Identify which cell holds the provided text, then report its (x, y) central coordinate. 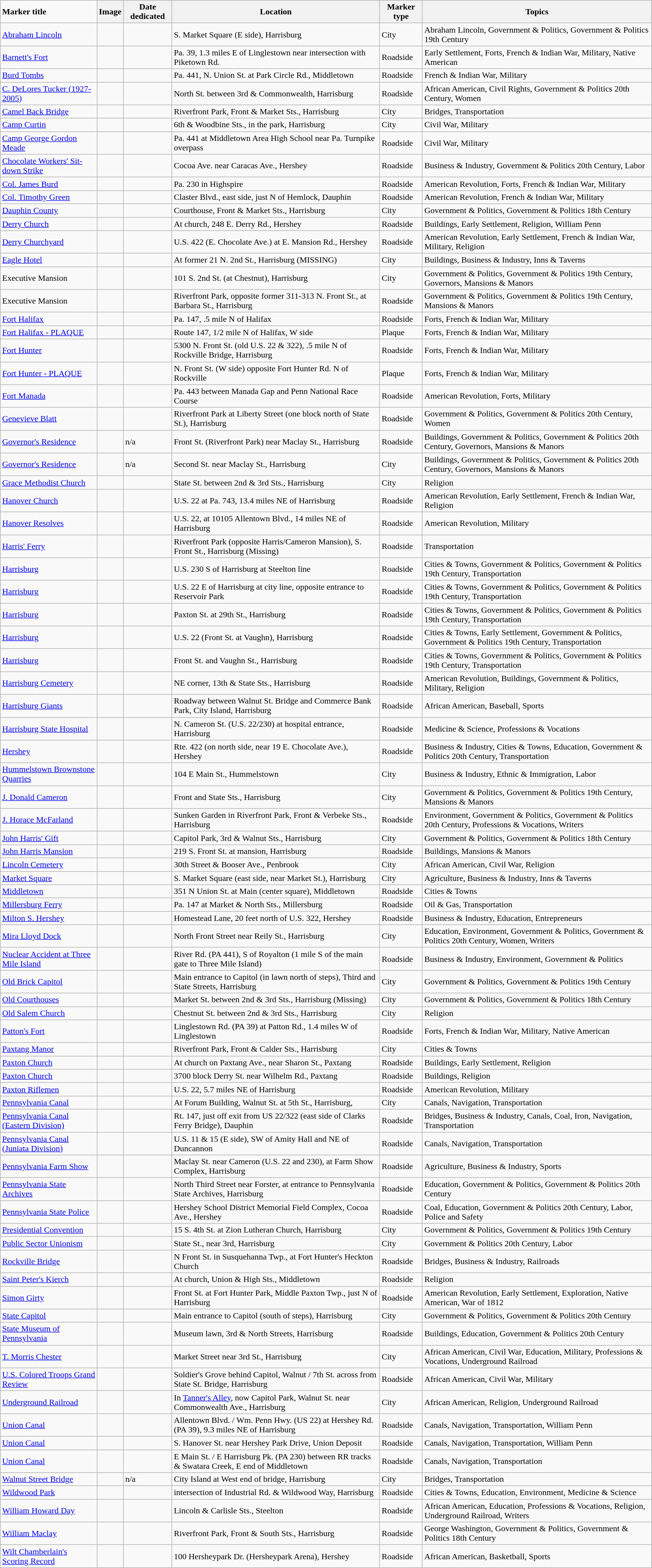
Front St. (Riverfront Park) near Maclay St., Harrisburg (276, 442)
Fort Hunter - PLAQUE (49, 373)
William Howard Day (49, 1511)
African American, Education, Professions & Vocations, Religion, Underground Railroad, Writers (537, 1511)
3700 block Derry St. near Wilhelm Rd., Paxtang (276, 1076)
104 E Main St., Hummelstown (276, 774)
Chocolate Workers' Sit-down Strike (49, 165)
Chestnut St. between 2nd & 3rd Sts., Harrisburg (276, 1013)
Front St. and Vaughn St., Harrisburg (276, 660)
N. Front St. (W side) opposite Fort Hunter Rd. N of Rockville (276, 373)
American Revolution, Forts, French & Indian War, Military (537, 184)
City Island at West end of bridge, Harrisburg (276, 1479)
Rt. 147, just off exit from US 22/322 (east side of Clarks Ferry Bridge), Dauphin (276, 1120)
Cities & Towns, Education, Environment, Medicine & Science (537, 1493)
Agriculture, Business & Industry, Sports (537, 1167)
Millersburg Ferry (49, 905)
Main entrance to Capitol (in lawn north of steps), Third and State Streets, Harrisburg (276, 982)
Oil & Gas, Transportation (537, 905)
American Revolution, French & Indian War, Military (537, 197)
Education, Government & Politics, Government & Politics 20th Century (537, 1189)
Riverfront Park, opposite former 311-313 N. Front St., at Barbara St., Harrisburg (276, 301)
Homestead Lane, 20 feet north of U.S. 322, Hershey (276, 918)
State Museum of Pennsylvania (49, 1333)
Fort Halifax (49, 319)
Location (276, 12)
American Revolution, Early Settlement, French & Indian War, Military, Religion (537, 242)
Transportation (537, 546)
Market Square (49, 878)
Public Sector Unionism (49, 1243)
Business & Industry, Environment, Government & Politics (537, 959)
African American, Civil War, Military (537, 1379)
Hanover Church (49, 501)
Capitol Park, 3rd & Walnut Sts., Harrisburg (276, 838)
U.S. 22 at Pa. 743, 13.4 miles NE of Harrisburg (276, 501)
Pa. 441 at Middletown Area High School near Pa. Turnpike overpass (276, 143)
State Capitol (49, 1316)
Underground Railroad (49, 1402)
6th & Woodbine Sts., in the park, Harrisburg (276, 125)
Topics (537, 12)
Buildings, Education, Government & Politics 20th Century (537, 1333)
Government & Politics, Government & Politics 20th Century, Women (537, 419)
Harrisburg Giants (49, 706)
American Revolution, Early Settlement, Exploration, Native American, War of 1812 (537, 1298)
Front St. at Fort Hunter Park, Middle Paxton Twp., just N of Harrisburg (276, 1298)
Abraham Lincoln, Government & Politics, Government & Politics 19th Century (537, 34)
African American, Civil Rights, Government & Politics 20th Century, Women (537, 93)
Image (110, 12)
Cocoa Ave. near Caracas Ave., Hershey (276, 165)
Riverfront Park (opposite Harris/Cameron Mansion), S. Front St., Harrisburg (Missing) (276, 546)
Burd Tombs (49, 75)
Old Salem Church (49, 1013)
Courthouse, Front & Market Sts., Harrisburg (276, 210)
Front and State Sts., Harrisburg (276, 797)
Government & Politics, Government & Politics 19th Century, Governors, Mansions & Manors (537, 278)
Riverfront Park, Front & Calder Sts., Harrisburg (276, 1049)
Buildings, Business & Industry, Inns & Taverns (537, 260)
U.S. 422 (E. Chocolate Ave.) at E. Mansion Rd., Hershey (276, 242)
North Third Street near Forster, at entrance to Pennsylvania State Archives, Harrisburg (276, 1189)
Claster Blvd., east side, just N of Hemlock, Dauphin (276, 197)
351 N Union St. at Main (center square), Middletown (276, 891)
At church, 248 E. Derry Rd., Hershey (276, 224)
Pennsylvania Farm Show (49, 1167)
North Front Street near Reily St., Harrisburg (276, 936)
Medicine & Science, Professions & Vocations (537, 728)
Milton S. Hershey (49, 918)
Pa. 147 at Market & North Sts., Millersburg (276, 905)
N Front St. in Susquehanna Twp., at Fort Hunter's Heckton Church (276, 1261)
Market Street near 3rd St., Harrisburg (276, 1357)
Market St. between 2nd & 3rd Sts., Harrisburg (Missing) (276, 1000)
Pennsylvania Canal (Juniata Division) (49, 1143)
Linglestown Rd. (PA 39) at Patton Rd., 1.4 miles W of Linglestown (276, 1031)
French & Indian War, Military (537, 75)
Buildings, Early Settlement, Religion (537, 1063)
Pa. 39, 1.3 miles E of Linglestown near intersection with Piketown Rd. (276, 57)
E Main St. / E Harrisburg Pk. (PA 230) between RR tracks & Swatara Creek, E end of Middletown (276, 1461)
Middletown (49, 891)
Business & Industry, Cities & Towns, Education, Government & Politics 20th Century, Transportation (537, 752)
Government & Politics, Government & Politics 20th Century (537, 1316)
Camp Curtin (49, 125)
Riverfront Park, Front & South Sts., Harrisburg (276, 1533)
Grace Methodist Church (49, 482)
Hanover Resolves (49, 523)
Bridges, Business & Industry, Railroads (537, 1261)
J. Donald Cameron (49, 797)
Roadway between Walnut St. Bridge and Commerce Bank Park, City Island, Harrisburg (276, 706)
Route 147, 1/2 mile N of Halifax, W side (276, 332)
Barnett's Fort (49, 57)
S. Hanover St. near Hershey Park Drive, Union Deposit (276, 1443)
Marker type (401, 12)
Mira Lloyd Dock (49, 936)
Government & Politics 20th Century, Labor (537, 1243)
Rockville Bridge (49, 1261)
Paxton St. at 29th St., Harrisburg (276, 615)
Business & Industry, Ethnic & Immigration, Labor (537, 774)
Business & Industry, Education, Entrepreneurs (537, 918)
Marker title (49, 12)
C. DeLores Tucker (1927-2005) (49, 93)
State St., near 3rd, Harrisburg (276, 1243)
Lincoln & Carlisle Sts., Steelton (276, 1511)
Patton's Fort (49, 1031)
Walnut Street Bridge (49, 1479)
Pa. 147, .5 mile N of Halifax (276, 319)
U.S. 22, 5.7 miles NE of Harrisburg (276, 1089)
Museum lawn, 3rd & North Streets, Harrisburg (276, 1333)
Business & Industry, Government & Politics 20th Century, Labor (537, 165)
Fort Halifax - PLAQUE (49, 332)
John Harris' Gift (49, 838)
J. Horace McFarland (49, 820)
Second St. near Maclay St., Harrisburg (276, 464)
T. Morris Chester (49, 1357)
At Forum Building, Walnut St. at 5th St., Harrisburg, (276, 1102)
American Revolution, Early Settlement, French & Indian War, Religion (537, 501)
Harrisburg State Hospital (49, 728)
Buildings, Early Settlement, Religion, William Penn (537, 224)
U.S. 22 E of Harrisburg at city line, opposite entrance to Reservoir Park (276, 592)
Paxton Riflemen (49, 1089)
Hershey School District Memorial Field Complex, Cocoa Ave., Hershey (276, 1212)
Hummelstown Brownstone Quarries (49, 774)
Col. Timothy Green (49, 197)
Rte. 422 (on north side, near 19 E. Chocolate Ave.), Hershey (276, 752)
Abraham Lincoln (49, 34)
American Revolution, Forts, Military (537, 396)
African American, Civil War, Religion (537, 864)
African American, Baseball, Sports (537, 706)
Lincoln Cemetery (49, 864)
Paxtang Manor (49, 1049)
219 S. Front St. at mansion, Harrisburg (276, 851)
Simon Girty (49, 1298)
Derry Churchyard (49, 242)
Sunken Garden in Riverfront Park, Front & Verbeke Sts., Harrisburg (276, 820)
Derry Church (49, 224)
15 S. 4th St. at Zion Lutheran Church, Harrisburg (276, 1230)
Pa. 230 in Highspire (276, 184)
Riverfront Park, Front & Market Sts., Harrisburg (276, 111)
Camel Back Bridge (49, 111)
Wildwood Park (49, 1493)
Pennsylvania State Police (49, 1212)
River Rd. (PA 441), S of Royalton (1 mile S of the main gate to Three Mile Island) (276, 959)
S. Market Square (east side, near Market St.), Harrisburg (276, 878)
American Revolution, Buildings, Government & Politics, Military, Religion (537, 683)
African American, Religion, Underground Railroad (537, 1402)
Harrisburg Cemetery (49, 683)
African American, Basketball, Sports (537, 1556)
Pennsylvania State Archives (49, 1189)
George Washington, Government & Politics, Government & Politics 18th Century (537, 1533)
Presidential Convention (49, 1230)
Buildings, Religion (537, 1076)
Pennsylvania Canal (Eastern Division) (49, 1120)
5300 N. Front St. (old U.S. 22 & 322), .5 mile N of Rockville Bridge, Harrisburg (276, 351)
State St. between 2nd & 3rd Sts., Harrisburg (276, 482)
Date dedicated (148, 12)
At church, Union & High Sts., Middletown (276, 1279)
Bridges, Business & Industry, Canals, Coal, Iron, Navigation, Transportation (537, 1120)
Allentown Blvd. / Wm. Penn Hwy. (US 22) at Hershey Rd. (PA 39), 9.3 miles NE of Harrisburg (276, 1425)
Hershey (49, 752)
At former 21 N. 2nd St., Harrisburg (MISSING) (276, 260)
Forts, French & Indian War, Military, Native American (537, 1031)
U.S. Colored Troops Grand Review (49, 1379)
Nuclear Accident at Three Mile Island (49, 959)
NE corner, 13th & State Sts., Harrisburg (276, 683)
In Tanner's Alley, now Capitol Park, Walnut St. near Commonwealth Ave., Harrisburg (276, 1402)
Harris' Ferry (49, 546)
Riverfront Park at Liberty Street (one block north of State St.), Harrisburg (276, 419)
100 Hersheypark Dr. (Hersheypark Arena), Hershey (276, 1556)
Pa. 443 between Manada Gap and Penn National Race Course (276, 396)
U.S. 22, at 10105 Allentown Blvd., 14 miles NE of Harrisburg (276, 523)
Coal, Education, Government & Politics 20th Century, Labor, Police and Safety (537, 1212)
Camp George Gordon Meade (49, 143)
Cities & Towns, Early Settlement, Government & Politics, Government & Politics 19th Century, Transportation (537, 637)
North St. between 3rd & Commonwealth, Harrisburg (276, 93)
S. Market Square (E side), Harrisburg (276, 34)
Buildings, Mansions & Manors (537, 851)
William Maclay (49, 1533)
Education, Environment, Government & Politics, Government & Politics 20th Century, Women, Writers (537, 936)
Genevieve Blatt (49, 419)
Pa. 441, N. Union St. at Park Circle Rd., Middletown (276, 75)
Main entrance to Capitol (south of steps), Harrisburg (276, 1316)
U.S. 11 & 15 (E side), SW of Amity Hall and NE of Duncannon (276, 1143)
Maclay St. near Cameron (U.S. 22 and 230), at Farm Show Complex, Harrisburg (276, 1167)
Dauphin County (49, 210)
U.S. 230 S of Harrisburg at Steelton line (276, 569)
John Harris Mansion (49, 851)
Saint Peter's Kierch (49, 1279)
101 S. 2nd St. (at Chestnut), Harrisburg (276, 278)
At church on Paxtang Ave., near Sharon St., Paxtang (276, 1063)
Early Settlement, Forts, French & Indian War, Military, Native American (537, 57)
Agriculture, Business & Industry, Inns & Taverns (537, 878)
Environment, Government & Politics, Government & Politics 20th Century, Professions & Vocations, Writers (537, 820)
N. Cameron St. (U.S. 22/230) at hospital entrance, Harrisburg (276, 728)
African American, Civil War, Education, Military, Professions & Vocations, Underground Railroad (537, 1357)
Pennsylvania Canal (49, 1102)
Wilt Chamberlain's Scoring Record (49, 1556)
intersection of Industrial Rd. & Wildwood Way, Harrisburg (276, 1493)
Col. James Burd (49, 184)
30th Street & Booser Ave., Penbrook (276, 864)
Old Brick Capitol (49, 982)
Fort Manada (49, 396)
Eagle Hotel (49, 260)
Fort Hunter (49, 351)
Old Courthouses (49, 1000)
U.S. 22 (Front St. at Vaughn), Harrisburg (276, 637)
Soldier's Grove behind Capitol, Walnut / 7th St. across from State St. Bridge, Harrisburg (276, 1379)
